Pinpoint the cell where the given text exists, returning its [x, y] midpoint coordinate. 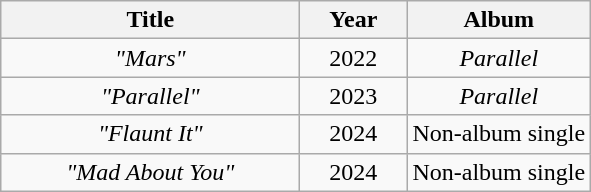
"Flaunt It" [150, 134]
Year [354, 20]
Title [150, 20]
Album [499, 20]
"Parallel" [150, 96]
2023 [354, 96]
2022 [354, 58]
"Mad About You" [150, 172]
"Mars" [150, 58]
